Pinpoint the cell where the given text exists, returning its (x, y) midpoint coordinate. 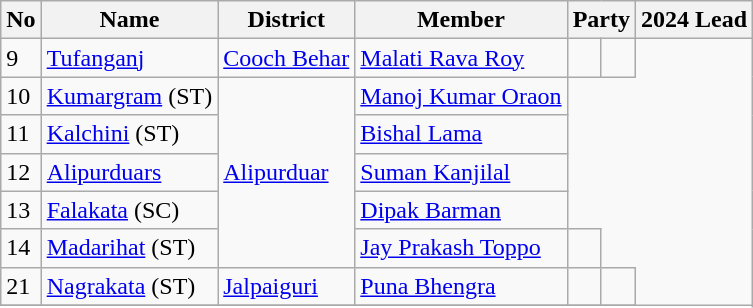
Cooch Behar (286, 58)
Madarihat (ST) (130, 248)
14 (21, 248)
Tufanganj (130, 58)
Alipurduar (286, 172)
District (286, 20)
Jalpaiguri (286, 286)
Malati Rava Roy (461, 58)
Nagrakata (ST) (130, 286)
Manoj Kumar Oraon (461, 96)
13 (21, 210)
Alipurduars (130, 172)
9 (21, 58)
Bishal Lama (461, 134)
Kalchini (ST) (130, 134)
Name (130, 20)
Jay Prakash Toppo (461, 248)
10 (21, 96)
Party (601, 20)
2024 Lead (694, 20)
Kumargram (ST) (130, 96)
Dipak Barman (461, 210)
No (21, 20)
21 (21, 286)
Suman Kanjilal (461, 172)
11 (21, 134)
12 (21, 172)
Puna Bhengra (461, 286)
Falakata (SC) (130, 210)
Member (461, 20)
